Pinpoint the cell where the given text exists, returning its (x, y) midpoint coordinate. 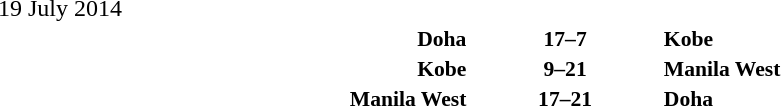
17–7 (566, 38)
9–21 (566, 68)
